Search for the cell housing the specified text and yield its (X, Y) center coordinate. 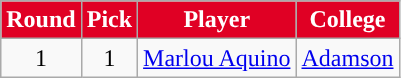
Pick (109, 20)
Marlou Aquino (217, 58)
Round (41, 20)
Adamson (348, 58)
College (348, 20)
Player (217, 20)
